Output the (X, Y) coordinate of the center of the cell containing the given text.  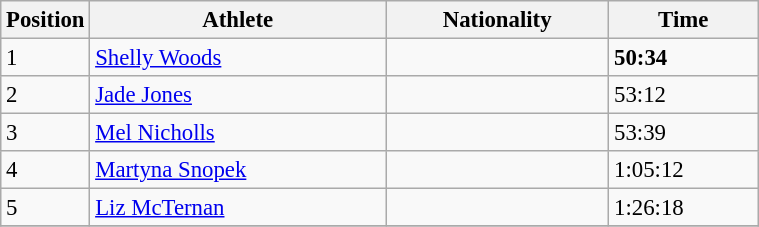
Position (46, 20)
1 (46, 58)
Shelly Woods (238, 58)
1:05:12 (684, 170)
Mel Nicholls (238, 133)
53:12 (684, 95)
4 (46, 170)
Athlete (238, 20)
5 (46, 208)
50:34 (684, 58)
3 (46, 133)
2 (46, 95)
Martyna Snopek (238, 170)
Jade Jones (238, 95)
Nationality (498, 20)
53:39 (684, 133)
Liz McTernan (238, 208)
1:26:18 (684, 208)
Time (684, 20)
